Search for the cell housing the specified text and yield its (x, y) center coordinate. 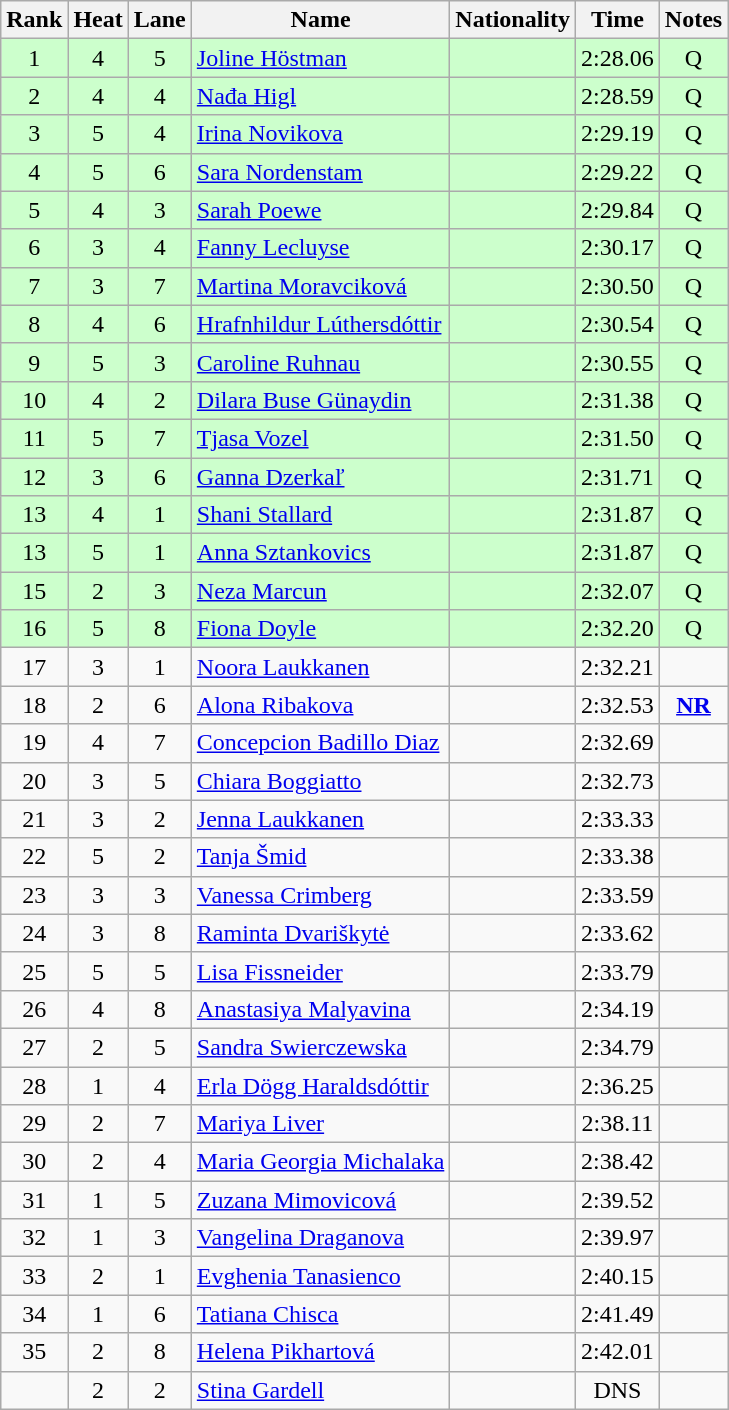
Raminta Dvariškytė (320, 933)
35 (34, 1352)
Nađa Higl (320, 96)
Hrafnhildur Lúthersdóttir (320, 324)
Dilara Buse Günaydin (320, 400)
30 (34, 1162)
Heat (98, 20)
Joline Höstman (320, 58)
23 (34, 895)
28 (34, 1085)
Time (618, 20)
2:29.19 (618, 134)
Noora Laukkanen (320, 667)
Sandra Swierczewska (320, 1047)
Sara Nordenstam (320, 172)
2:32.07 (618, 591)
Irina Novikova (320, 134)
2:33.38 (618, 857)
Tanja Šmid (320, 857)
2:30.50 (618, 286)
2:31.38 (618, 400)
32 (34, 1238)
31 (34, 1200)
Caroline Ruhnau (320, 362)
17 (34, 667)
Martina Moravciková (320, 286)
2:40.15 (618, 1276)
Zuzana Mimovicová (320, 1200)
Chiara Boggiatto (320, 781)
20 (34, 781)
26 (34, 1009)
Notes (693, 20)
2:32.21 (618, 667)
Evghenia Tanasienco (320, 1276)
2:32.20 (618, 629)
2:36.25 (618, 1085)
24 (34, 933)
Name (320, 20)
10 (34, 400)
2:39.97 (618, 1238)
2:33.33 (618, 819)
2:31.50 (618, 438)
Fiona Doyle (320, 629)
2:30.17 (618, 248)
2:34.79 (618, 1047)
Anastasiya Malyavina (320, 1009)
Vanessa Crimberg (320, 895)
Jenna Laukkanen (320, 819)
Fanny Lecluyse (320, 248)
Concepcion Badillo Diaz (320, 743)
11 (34, 438)
12 (34, 477)
2:30.55 (618, 362)
Alona Ribakova (320, 705)
2:42.01 (618, 1352)
NR (693, 705)
2:38.42 (618, 1162)
18 (34, 705)
2:34.19 (618, 1009)
2:28.59 (618, 96)
2:31.71 (618, 477)
Erla Dögg Haraldsdóttir (320, 1085)
2:33.59 (618, 895)
27 (34, 1047)
DNS (618, 1390)
Nationality (513, 20)
2:28.06 (618, 58)
Tatiana Chisca (320, 1314)
Neza Marcun (320, 591)
Tjasa Vozel (320, 438)
21 (34, 819)
2:29.84 (618, 210)
Rank (34, 20)
2:39.52 (618, 1200)
19 (34, 743)
15 (34, 591)
2:38.11 (618, 1124)
Sarah Poewe (320, 210)
Maria Georgia Michalaka (320, 1162)
Vangelina Draganova (320, 1238)
Shani Stallard (320, 515)
Anna Sztankovics (320, 553)
9 (34, 362)
Stina Gardell (320, 1390)
2:29.22 (618, 172)
2:32.69 (618, 743)
34 (34, 1314)
2:32.53 (618, 705)
16 (34, 629)
Helena Pikhartová (320, 1352)
Mariya Liver (320, 1124)
2:33.62 (618, 933)
Lane (160, 20)
33 (34, 1276)
2:33.79 (618, 971)
2:30.54 (618, 324)
Lisa Fissneider (320, 971)
2:41.49 (618, 1314)
22 (34, 857)
2:32.73 (618, 781)
25 (34, 971)
Ganna Dzerkaľ (320, 477)
29 (34, 1124)
